Search for the cell housing the specified text and yield its [X, Y] center coordinate. 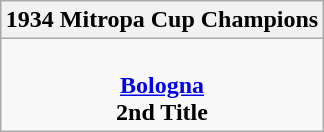
Bologna 2nd Title [162, 85]
1934 Mitropa Cup Champions [162, 20]
